Output the (x, y) coordinate of the center of the cell containing the given text.  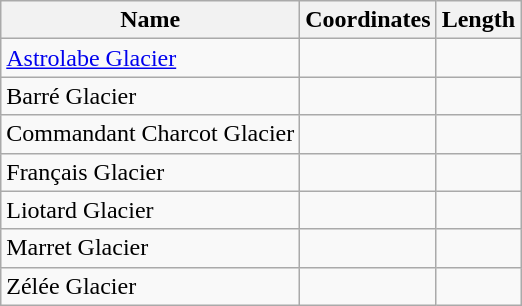
Name (150, 20)
Barré Glacier (150, 96)
Liotard Glacier (150, 210)
Coordinates (368, 20)
Astrolabe Glacier (150, 58)
Zélée Glacier (150, 286)
Marret Glacier (150, 248)
Length (478, 20)
Commandant Charcot Glacier (150, 134)
Français Glacier (150, 172)
